Identify which cell holds the provided text, then report its (x, y) central coordinate. 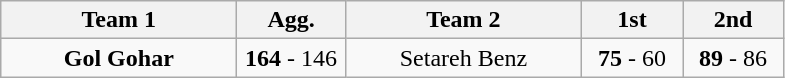
Team 2 (463, 20)
89 - 86 (732, 58)
Agg. (292, 20)
Team 1 (119, 20)
2nd (732, 20)
1st (632, 20)
Setareh Benz (463, 58)
164 - 146 (292, 58)
Gol Gohar (119, 58)
75 - 60 (632, 58)
